Return the (X, Y) coordinate for the center point of the cell that contains the specified text.  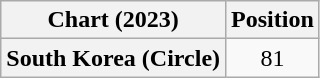
Position (273, 20)
Chart (2023) (114, 20)
81 (273, 58)
South Korea (Circle) (114, 58)
